Capture the cell that displays the provided text and extract its [x, y] central coordinate. 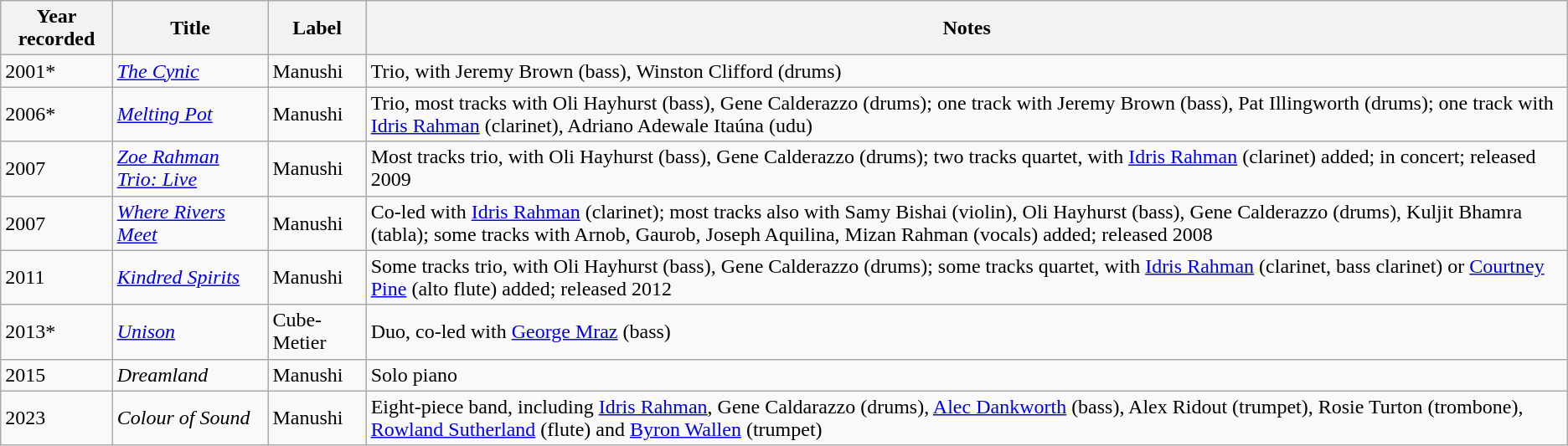
2015 [57, 375]
Unison [190, 331]
2023 [57, 418]
Title [190, 28]
Kindred Spirits [190, 278]
Solo piano [967, 375]
Label [317, 28]
Trio, with Jeremy Brown (bass), Winston Clifford (drums) [967, 71]
2011 [57, 278]
2013* [57, 331]
Year recorded [57, 28]
2006* [57, 114]
Melting Pot [190, 114]
2001* [57, 71]
Zoe Rahman Trio: Live [190, 169]
The Cynic [190, 71]
Dreamland [190, 375]
Where Rivers Meet [190, 223]
Notes [967, 28]
Colour of Sound [190, 418]
Cube-Metier [317, 331]
Duo, co-led with George Mraz (bass) [967, 331]
